Determine the [x, y] coordinate at the center of the cell enclosing the given text.  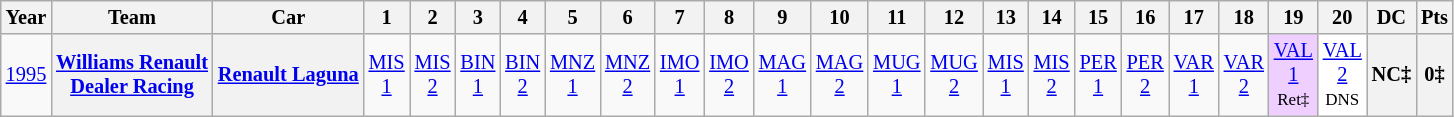
DC [1392, 17]
IMO1 [680, 75]
9 [782, 17]
2 [433, 17]
Car [288, 17]
Renault Laguna [288, 75]
19 [1294, 17]
15 [1098, 17]
MNZ1 [572, 75]
14 [1052, 17]
4 [522, 17]
VAR1 [1194, 75]
Year [26, 17]
8 [728, 17]
PER1 [1098, 75]
BIN2 [522, 75]
13 [1006, 17]
VAL1Ret‡ [1294, 75]
6 [628, 17]
MNZ2 [628, 75]
11 [896, 17]
MUG1 [896, 75]
Williams RenaultDealer Racing [132, 75]
1 [387, 17]
BIN1 [478, 75]
17 [1194, 17]
18 [1244, 17]
10 [840, 17]
12 [954, 17]
0‡ [1434, 75]
VAL2DNS [1342, 75]
IMO2 [728, 75]
3 [478, 17]
16 [1146, 17]
PER2 [1146, 75]
Pts [1434, 17]
VAR2 [1244, 75]
MAG1 [782, 75]
5 [572, 17]
7 [680, 17]
1995 [26, 75]
20 [1342, 17]
MAG2 [840, 75]
NC‡ [1392, 75]
Team [132, 17]
MUG2 [954, 75]
